Return the (X, Y) coordinate for the center point of the cell that contains the specified text.  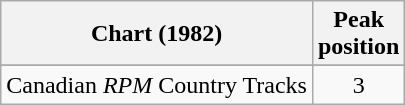
Canadian RPM Country Tracks (157, 85)
Peakposition (358, 34)
Chart (1982) (157, 34)
3 (358, 85)
